Extract the (X, Y) coordinate from the center of the cell holding the provided text.  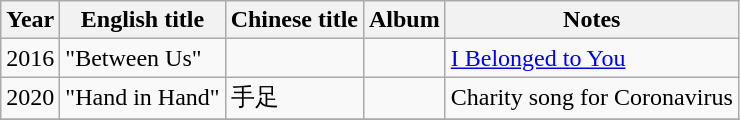
2020 (30, 98)
Chinese title (294, 20)
English title (142, 20)
"Hand in Hand" (142, 98)
2016 (30, 58)
"Between Us" (142, 58)
Album (404, 20)
Notes (592, 20)
Charity song for Coronavirus (592, 98)
手足 (294, 98)
I Belonged to You (592, 58)
Year (30, 20)
